Return the (X, Y) coordinate for the center point of the cell that contains the specified text.  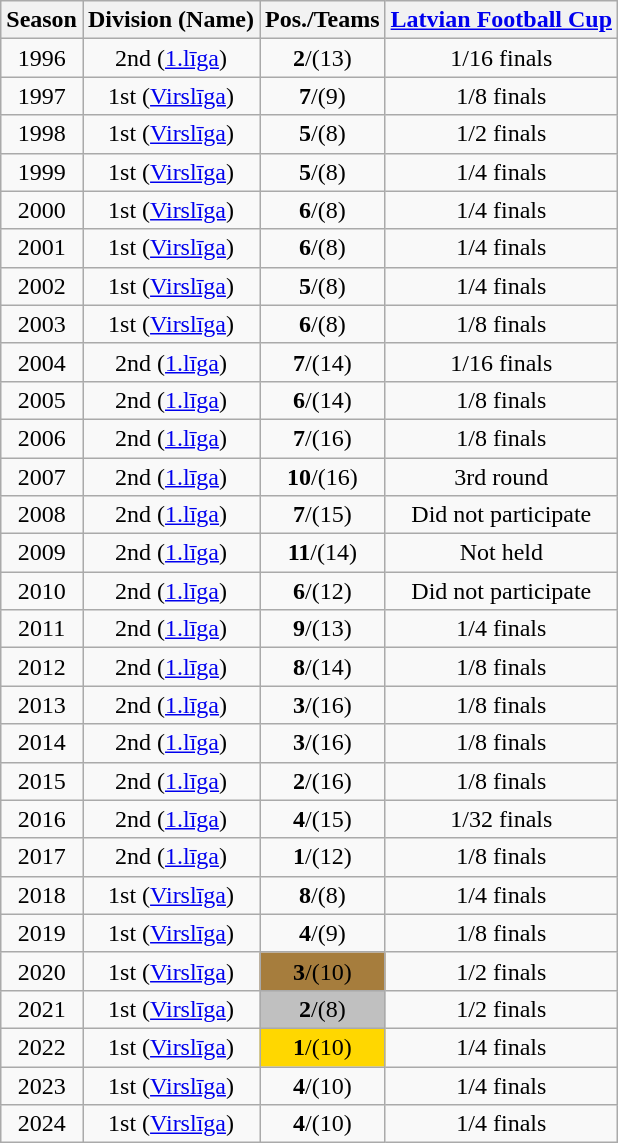
1999 (42, 172)
2017 (42, 857)
2/(16) (323, 781)
2019 (42, 933)
1/(12) (323, 857)
2003 (42, 324)
2006 (42, 438)
3/(10) (323, 971)
2010 (42, 591)
2/(8) (323, 1009)
Not held (501, 553)
2009 (42, 553)
2011 (42, 629)
2014 (42, 743)
2007 (42, 477)
1/(10) (323, 1047)
11/(14) (323, 553)
Season (42, 20)
1/32 finals (501, 819)
2012 (42, 667)
Division (Name) (170, 20)
2023 (42, 1085)
6/(14) (323, 400)
9/(13) (323, 629)
2018 (42, 895)
7/(15) (323, 515)
Latvian Football Cup (501, 20)
2008 (42, 515)
3rd round (501, 477)
2000 (42, 210)
1997 (42, 96)
2021 (42, 1009)
10/(16) (323, 477)
2016 (42, 819)
4/(9) (323, 933)
2004 (42, 362)
2/(13) (323, 58)
2005 (42, 400)
6/(12) (323, 591)
4/(15) (323, 819)
2001 (42, 248)
2015 (42, 781)
Pos./Teams (323, 20)
2024 (42, 1124)
2002 (42, 286)
7/(14) (323, 362)
2020 (42, 971)
7/(9) (323, 96)
1996 (42, 58)
2013 (42, 705)
8/(14) (323, 667)
1998 (42, 134)
7/(16) (323, 438)
2022 (42, 1047)
8/(8) (323, 895)
